Search for the cell housing the specified text and yield its [X, Y] center coordinate. 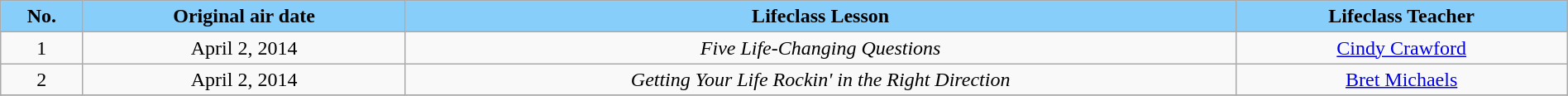
1 [41, 48]
2 [41, 79]
Lifeclass Teacher [1401, 17]
Getting Your Life Rockin' in the Right Direction [820, 79]
Bret Michaels [1401, 79]
Cindy Crawford [1401, 48]
Original air date [244, 17]
Five Life-Changing Questions [820, 48]
No. [41, 17]
Lifeclass Lesson [820, 17]
